Capture the cell that displays the provided text and extract its [X, Y] central coordinate. 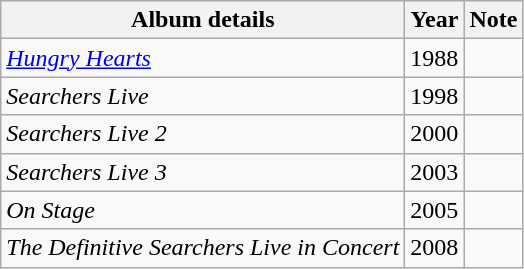
1998 [434, 96]
On Stage [203, 210]
Searchers Live 2 [203, 134]
Note [494, 20]
1988 [434, 58]
2005 [434, 210]
The Definitive Searchers Live in Concert [203, 248]
Searchers Live [203, 96]
2000 [434, 134]
2003 [434, 172]
Hungry Hearts [203, 58]
2008 [434, 248]
Searchers Live 3 [203, 172]
Year [434, 20]
Album details [203, 20]
